Return (x, y) of the center of cell containing provided text 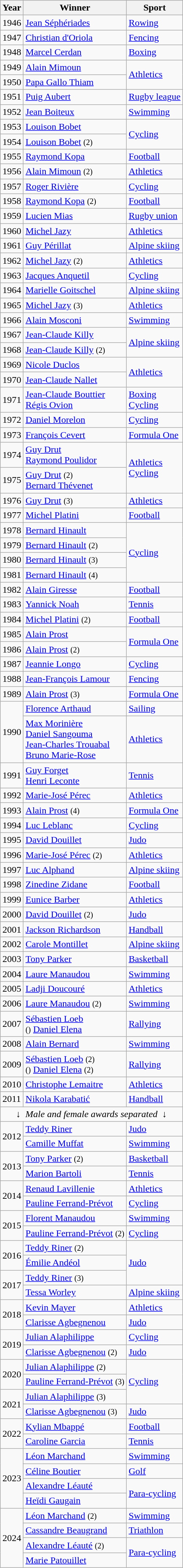
Jackson Richardson (75, 929)
1992 (12, 796)
1987 (12, 664)
Léon Marchand (2) (75, 1516)
Christophe Lemaitre (75, 1084)
2001 (12, 929)
Teddy Riner (3) (75, 1278)
Bernard Hinault (2) (75, 545)
Ladji Doucouré (75, 989)
1995 (12, 840)
1949 (12, 67)
Céline Boutier (75, 1471)
Guy ForgetHenri Leconte (75, 775)
↓ Male and female awards separated ↓ (91, 1114)
Puig Aubert (75, 97)
Carole Montillet (75, 944)
Caroline Garcia (75, 1441)
Sport (154, 8)
Marcel Cerdan (75, 52)
1968 (12, 350)
Émilie Andéol (75, 1263)
Triathlon (154, 1530)
Guy Périllat (75, 246)
2008 (12, 1044)
David Douillet (2) (75, 914)
2003 (12, 959)
2009 (12, 1064)
1999 (12, 899)
Tony Parker (2) (75, 1159)
1988 (12, 679)
Year (12, 8)
Teddy Riner (75, 1129)
2000 (12, 914)
1947 (12, 38)
1994 (12, 825)
Max MorinièreDaniel SangoumaJean-Charles TrouabalBruno Marie-Rose (75, 739)
Alexandre Léauté (75, 1486)
Eunice Barber (75, 899)
Jacques Anquetil (75, 275)
Clarisse Agbegnenou (75, 1322)
1954 (12, 141)
Raymond Kopa (75, 156)
2005 (12, 989)
Jeannie Longo (75, 664)
1971 (12, 399)
David Douillet (75, 840)
Alexandre Léauté (2) (75, 1545)
Jean Séphériades (75, 23)
Julian Alaphilippe (75, 1337)
Rowing (154, 23)
2023 (12, 1478)
1980 (12, 560)
2020 (12, 1374)
Bernard Hinault (3) (75, 560)
Luc Leblanc (75, 825)
1976 (12, 501)
2010 (12, 1084)
Jean-Claude Killy (2) (75, 350)
Michel Platini (2) (75, 619)
2015 (12, 1225)
Alain Giresse (75, 590)
1984 (12, 619)
1985 (12, 634)
1966 (12, 320)
Sailing (154, 709)
Alain Prost (4) (75, 810)
François Cevert (75, 435)
Kevin Mayer (75, 1307)
Papa Gallo Thiam (75, 82)
Jean Boiteux (75, 112)
1965 (12, 305)
Marielle Goitschel (75, 290)
Clarisse Agbegnenou (3) (75, 1411)
1951 (12, 97)
1977 (12, 515)
1955 (12, 156)
1972 (12, 420)
Louison Bobet (2) (75, 141)
Jean-Claude Nallet (75, 379)
1981 (12, 575)
1996 (12, 855)
1969 (12, 365)
Alain Bernard (75, 1044)
1990 (12, 732)
2024 (12, 1538)
Boxing (154, 52)
Nicole Duclos (75, 365)
1979 (12, 545)
1953 (12, 127)
Luc Alphand (75, 870)
Nikola Karabatić (75, 1099)
1983 (12, 604)
1970 (12, 379)
Michel Jazy (2) (75, 261)
2017 (12, 1285)
1997 (12, 870)
Alain Prost (2) (75, 649)
Pauline Ferrand-Prévot (75, 1203)
Clarisse Agbegnenou (2) (75, 1352)
BoxingCycling (154, 399)
2013 (12, 1166)
Bernard Hinault (75, 530)
Marie-José Pérec (2) (75, 855)
Laure Manaudou (2) (75, 1004)
Alain Prost (3) (75, 694)
2018 (12, 1315)
Guy Drut (2)Bernard Thévenet (75, 481)
1973 (12, 435)
1952 (12, 112)
2022 (12, 1434)
Jean-Claude BouttierRégis Ovion (75, 399)
Florent Manaudou (75, 1218)
2021 (12, 1404)
Renaud Lavillenie (75, 1188)
Golf (154, 1471)
Alain Mimoun (75, 67)
AthleticsCycling (154, 468)
1991 (12, 775)
2011 (12, 1099)
Cassandre Beaugrand (75, 1530)
2004 (12, 974)
1956 (12, 171)
Zinedine Zidane (75, 885)
Bernard Hinault (4) (75, 575)
Winner (75, 8)
Heïdi Gaugain (75, 1501)
1946 (12, 23)
Louison Bobet (75, 127)
1998 (12, 885)
Jean-François Lamour (75, 679)
1978 (12, 530)
Rugby union (154, 216)
Pauline Ferrand-Prévot (3) (75, 1382)
1957 (12, 186)
Christian d'Oriola (75, 38)
2007 (12, 1024)
1960 (12, 231)
Alain Prost (75, 634)
Daniel Morelon (75, 420)
1974 (12, 455)
2006 (12, 1004)
Michel Platini (75, 515)
Teddy Riner (2) (75, 1248)
Lucien Mias (75, 216)
Sébastien Loeb() Daniel Elena (75, 1024)
2019 (12, 1345)
1964 (12, 290)
Julian Alaphilippe (2) (75, 1367)
Guy DrutRaymond Poulidor (75, 455)
2012 (12, 1136)
Florence Arthaud (75, 709)
Tony Parker (75, 959)
1948 (12, 52)
Michel Jazy (75, 231)
Laure Manaudou (75, 974)
1982 (12, 590)
1975 (12, 481)
1963 (12, 275)
2016 (12, 1255)
Alain Mosconi (75, 320)
Roger Rivière (75, 186)
1950 (12, 82)
Camille Muffat (75, 1144)
1962 (12, 261)
1958 (12, 201)
Sébastien Loeb (2)() Daniel Elena (2) (75, 1064)
Pauline Ferrand-Prévot (2) (75, 1233)
Marion Bartoli (75, 1173)
1961 (12, 246)
Jean-Claude Killy (75, 335)
Marie Patouillet (75, 1560)
Rugby league (154, 97)
Léon Marchand (75, 1456)
Alain Mimoun (2) (75, 171)
Marie-José Pérec (75, 796)
Kylian Mbappé (75, 1426)
Raymond Kopa (2) (75, 201)
2014 (12, 1196)
1967 (12, 335)
1959 (12, 216)
2002 (12, 944)
Yannick Noah (75, 604)
Michel Jazy (3) (75, 305)
1989 (12, 694)
Guy Drut (3) (75, 501)
1993 (12, 810)
1986 (12, 649)
Julian Alaphilippe (3) (75, 1396)
Tessa Worley (75, 1293)
